From the cell containing the given text, extract its center point as [X, Y] coordinate. 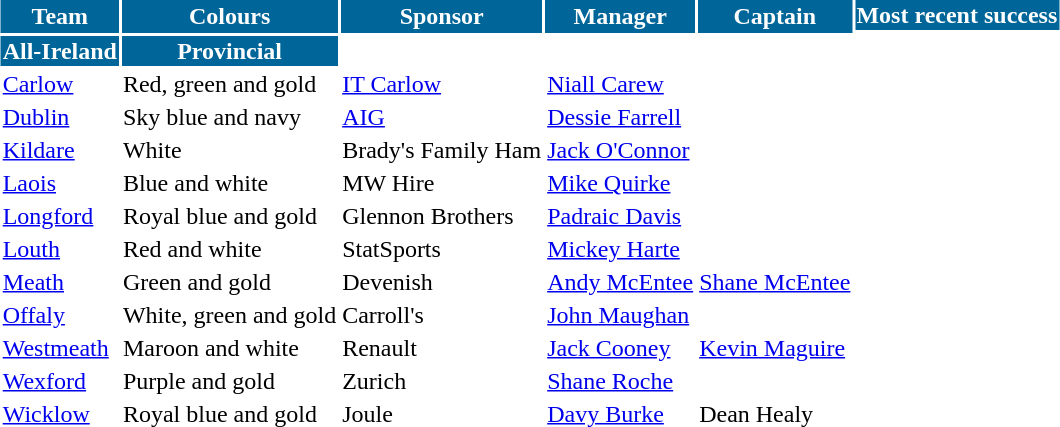
Longford [60, 216]
Blue and white [229, 183]
AIG [442, 117]
Provincial [229, 51]
Jack Cooney [620, 348]
Shane Roche [620, 381]
Mickey Harte [620, 249]
Mike Quirke [620, 183]
Louth [60, 249]
Carroll's [442, 315]
IT Carlow [442, 84]
Royal blue and gold [229, 216]
Captain [775, 16]
Offaly [60, 315]
John Maughan [620, 315]
StatSports [442, 249]
Red and white [229, 249]
Westmeath [60, 348]
MW Hire [442, 183]
Manager [620, 16]
Laois [60, 183]
Glennon Brothers [442, 216]
Kildare [60, 150]
Padraic Davis [620, 216]
Red, green and gold [229, 84]
All-Ireland [60, 51]
Wexford [60, 381]
Dublin [60, 117]
Carlow [60, 84]
Jack O'Connor [620, 150]
Dessie Farrell [620, 117]
Sponsor [442, 16]
Colours [229, 16]
Purple and gold [229, 381]
Sky blue and navy [229, 117]
Kevin Maguire [775, 348]
Most recent success [957, 15]
Team [60, 16]
Shane McEntee [775, 282]
Renault [442, 348]
Green and gold [229, 282]
Maroon and white [229, 348]
Brady's Family Ham [442, 150]
White [229, 150]
Zurich [442, 381]
Andy McEntee [620, 282]
Niall Carew [620, 84]
Meath [60, 282]
White, green and gold [229, 315]
Devenish [442, 282]
